Identify which cell holds the provided text, then report its [x, y] central coordinate. 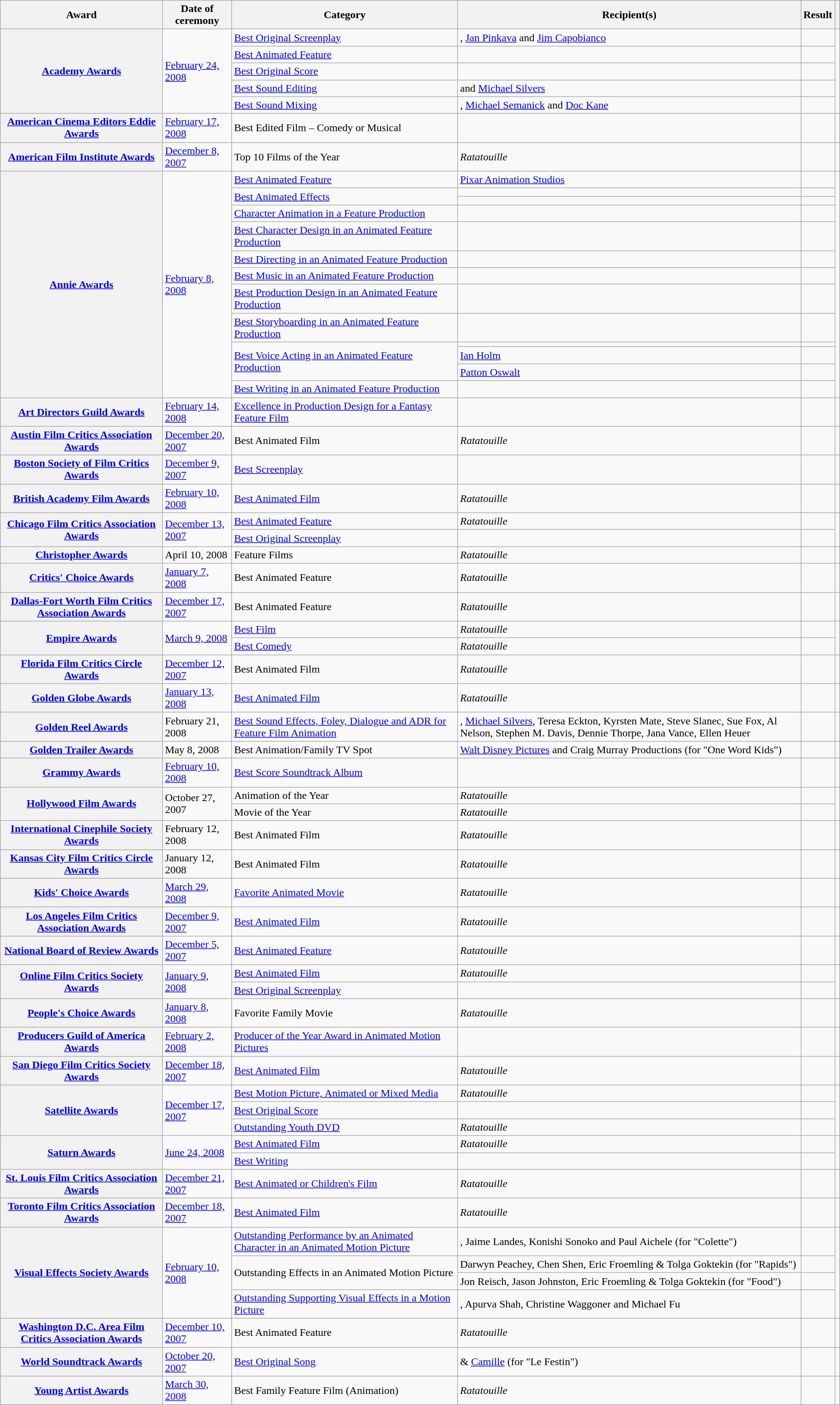
Young Artist Awards [82, 1390]
February 8, 2008 [197, 284]
Best Music in an Animated Feature Production [345, 276]
Patton Oswalt [629, 372]
Best Animation/Family TV Spot [345, 750]
January 7, 2008 [197, 578]
American Cinema Editors Eddie Awards [82, 128]
January 13, 2008 [197, 698]
and Michael Silvers [629, 88]
January 8, 2008 [197, 1013]
Best Sound Editing [345, 88]
British Academy Film Awards [82, 498]
Animation of the Year [345, 795]
Best Score Soundtrack Album [345, 773]
Online Film Critics Society Awards [82, 981]
Best Character Design in an Animated Feature Production [345, 236]
, Jaime Landes, Konishi Sonoko and Paul Aichele (for "Colette") [629, 1242]
January 12, 2008 [197, 864]
June 24, 2008 [197, 1152]
February 17, 2008 [197, 128]
Jon Reisch, Jason Johnston, Eric Froemling & Tolga Goktekin (for "Food") [629, 1281]
, Michael Silvers, Teresa Eckton, Kyrsten Mate, Steve Slanec, Sue Fox, Al Nelson, Stephen M. Davis, Dennie Thorpe, Jana Vance, Ellen Heuer [629, 727]
Outstanding Performance by an Animated Character in an Animated Motion Picture [345, 1242]
Best Production Design in an Animated Feature Production [345, 299]
Pixar Animation Studios [629, 179]
Christopher Awards [82, 555]
Darwyn Peachey, Chen Shen, Eric Froemling & Tolga Goktekin (for "Rapids") [629, 1264]
Top 10 Films of the Year [345, 157]
St. Louis Film Critics Association Awards [82, 1184]
February 12, 2008 [197, 835]
Visual Effects Society Awards [82, 1273]
Best Animated Effects [345, 196]
Best Writing in an Animated Feature Production [345, 389]
Ian Holm [629, 355]
February 24, 2008 [197, 71]
Best Voice Acting in an Animated Feature Production [345, 362]
Best Edited Film – Comedy or Musical [345, 128]
Chicago Film Critics Association Awards [82, 529]
Outstanding Effects in an Animated Motion Picture [345, 1273]
Golden Reel Awards [82, 727]
Academy Awards [82, 71]
Best Film [345, 630]
Hollywood Film Awards [82, 804]
San Diego Film Critics Society Awards [82, 1070]
March 29, 2008 [197, 892]
Producers Guild of America Awards [82, 1042]
December 12, 2007 [197, 669]
Date of ceremony [197, 15]
& Camille (for "Le Festin") [629, 1361]
Florida Film Critics Circle Awards [82, 669]
, Jan Pinkava and Jim Capobianco [629, 38]
Austin Film Critics Association Awards [82, 440]
Saturn Awards [82, 1152]
Best Writing [345, 1161]
American Film Institute Awards [82, 157]
March 30, 2008 [197, 1390]
February 2, 2008 [197, 1042]
October 20, 2007 [197, 1361]
Best Family Feature Film (Animation) [345, 1390]
Dallas-Fort Worth Film Critics Association Awards [82, 606]
October 27, 2007 [197, 804]
National Board of Review Awards [82, 950]
, Michael Semanick and Doc Kane [629, 105]
Best Animated or Children's Film [345, 1184]
March 9, 2008 [197, 638]
Los Angeles Film Critics Association Awards [82, 922]
February 14, 2008 [197, 412]
Result [818, 15]
Boston Society of Film Critics Awards [82, 470]
Toronto Film Critics Association Awards [82, 1212]
Best Storyboarding in an Animated Feature Production [345, 328]
Satellite Awards [82, 1110]
Character Animation in a Feature Production [345, 213]
Producer of the Year Award in Animated Motion Pictures [345, 1042]
Critics' Choice Awards [82, 578]
January 9, 2008 [197, 981]
May 8, 2008 [197, 750]
Best Original Song [345, 1361]
April 10, 2008 [197, 555]
Washington D.C. Area Film Critics Association Awards [82, 1333]
Award [82, 15]
Art Directors Guild Awards [82, 412]
, Apurva Shah, Christine Waggoner and Michael Fu [629, 1304]
Excellence in Production Design for a Fantasy Feature Film [345, 412]
December 10, 2007 [197, 1333]
December 13, 2007 [197, 529]
Outstanding Supporting Visual Effects in a Motion Picture [345, 1304]
Annie Awards [82, 284]
December 21, 2007 [197, 1184]
People's Choice Awards [82, 1013]
February 21, 2008 [197, 727]
Feature Films [345, 555]
Walt Disney Pictures and Craig Murray Productions (for "One Word Kids") [629, 750]
Best Sound Effects, Foley, Dialogue and ADR for Feature Film Animation [345, 727]
Best Motion Picture, Animated or Mixed Media [345, 1094]
December 20, 2007 [197, 440]
Favorite Family Movie [345, 1013]
Movie of the Year [345, 812]
Grammy Awards [82, 773]
Best Sound Mixing [345, 105]
World Soundtrack Awards [82, 1361]
December 8, 2007 [197, 157]
Category [345, 15]
Empire Awards [82, 638]
Outstanding Youth DVD [345, 1127]
Best Directing in an Animated Feature Production [345, 259]
Golden Globe Awards [82, 698]
Golden Trailer Awards [82, 750]
Kids' Choice Awards [82, 892]
Kansas City Film Critics Circle Awards [82, 864]
Best Comedy [345, 646]
Best Screenplay [345, 470]
December 5, 2007 [197, 950]
Favorite Animated Movie [345, 892]
International Cinephile Society Awards [82, 835]
Recipient(s) [629, 15]
